Extract the (X, Y) coordinate from the center of the cell holding the provided text.  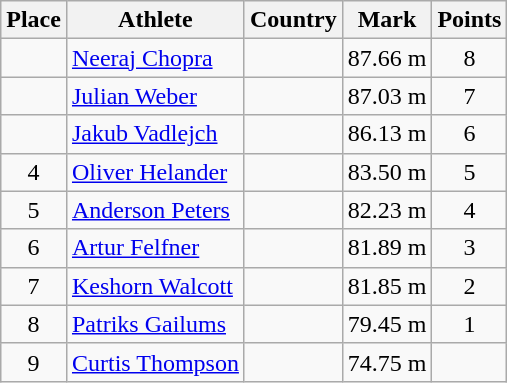
Mark (387, 20)
87.66 m (387, 58)
Country (293, 20)
Neeraj Chopra (155, 58)
86.13 m (387, 134)
Athlete (155, 20)
Oliver Helander (155, 172)
87.03 m (387, 96)
Jakub Vadlejch (155, 134)
Curtis Thompson (155, 362)
9 (34, 362)
Keshorn Walcott (155, 286)
79.45 m (387, 324)
83.50 m (387, 172)
81.89 m (387, 248)
Place (34, 20)
Anderson Peters (155, 210)
1 (470, 324)
74.75 m (387, 362)
Patriks Gailums (155, 324)
Artur Felfner (155, 248)
3 (470, 248)
81.85 m (387, 286)
Julian Weber (155, 96)
Points (470, 20)
2 (470, 286)
82.23 m (387, 210)
